Determine the (x, y) coordinate at the center of the cell enclosing the given text.  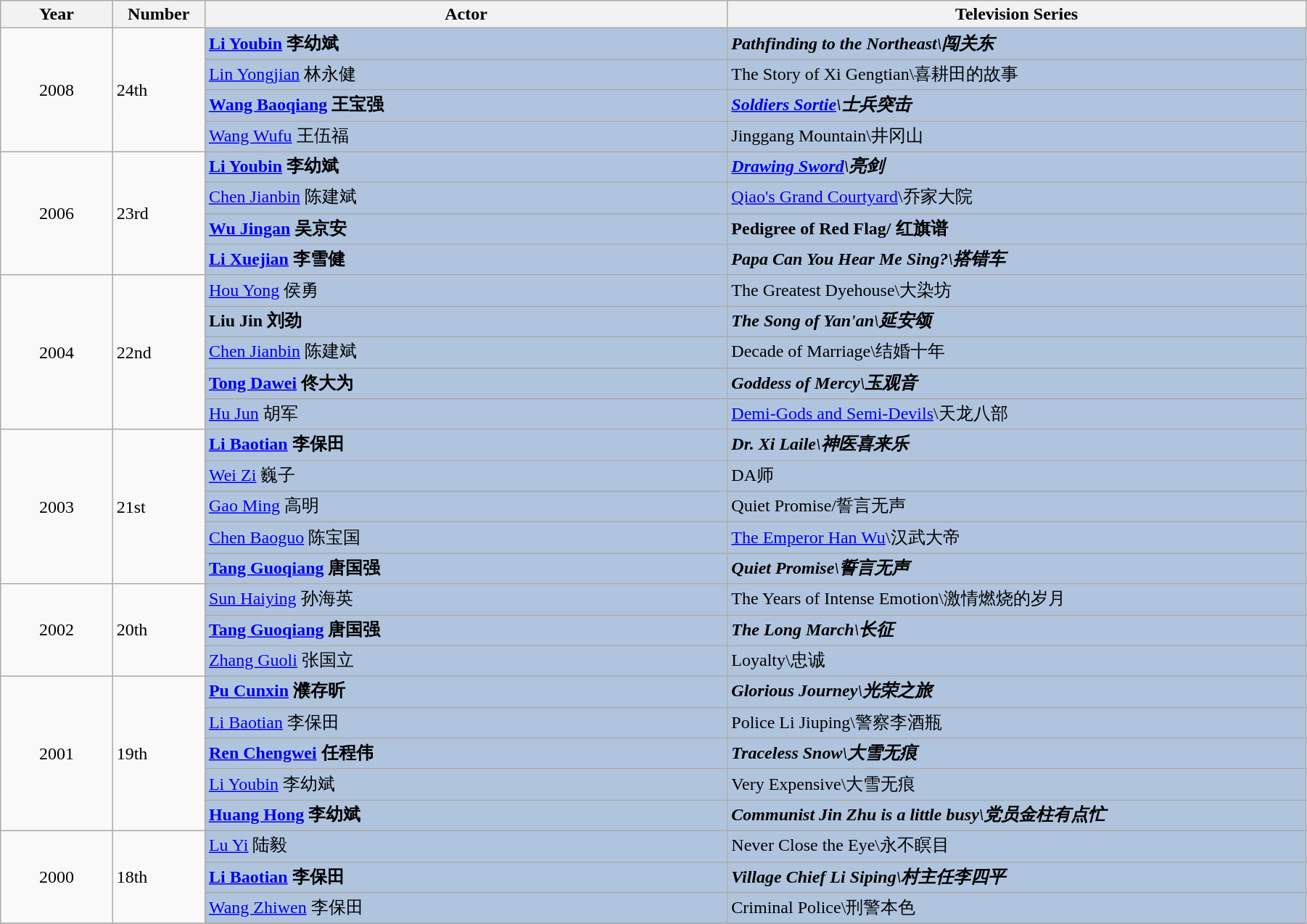
Pu Cunxin 濮存昕 (466, 692)
Wang Zhiwen 李保田 (466, 908)
Pedigree of Red Flag/ 红旗谱 (1017, 229)
The Story of Xi Gengtian\喜耕田的故事 (1017, 74)
Wang Baoqiang 王宝强 (466, 106)
Loyalty\忠诚 (1017, 661)
Actor (466, 15)
The Song of Yan'an\延安颂 (1017, 322)
Papa Can You Hear Me Sing?\搭错车 (1017, 260)
19th (158, 754)
Police Li Jiuping\警察李酒瓶 (1017, 722)
Village Chief Li Siping\村主任李四平 (1017, 878)
Goddess of Mercy\玉观音 (1017, 383)
Quiet Promise\誓言无声 (1017, 569)
Ren Chengwei 任程伟 (466, 754)
Communist Jin Zhu is a little busy\党员金柱有点忙 (1017, 815)
2006 (57, 213)
Liu Jin 刘劲 (466, 322)
2002 (57, 630)
The Greatest Dyehouse\大染坊 (1017, 290)
23rd (158, 213)
Li Xuejian 李雪健 (466, 260)
Lin Yongjian 林永健 (466, 74)
2000 (57, 877)
Hu Jun 胡军 (466, 415)
The Years of Intense Emotion\激情燃烧的岁月 (1017, 599)
2001 (57, 754)
Qiao's Grand Courtyard\乔家大院 (1017, 199)
24th (158, 90)
2003 (57, 506)
Lu Yi 陆毅 (466, 846)
18th (158, 877)
Number (158, 15)
Wang Wufu 王伍福 (466, 136)
Hou Yong 侯勇 (466, 290)
The Long March\长征 (1017, 631)
22nd (158, 352)
Criminal Police\刑警本色 (1017, 908)
Traceless Snow\大雪无痕 (1017, 754)
Dr. Xi Laile\神医喜来乐 (1017, 445)
Drawing Sword\亮剑 (1017, 167)
DA师 (1017, 476)
20th (158, 630)
Television Series (1017, 15)
Quiet Promise/誓言无声 (1017, 506)
Decade of Marriage\结婚十年 (1017, 352)
Wei Zi 巍子 (466, 476)
Jinggang Mountain\井冈山 (1017, 136)
Chen Baoguo 陈宝国 (466, 538)
21st (158, 506)
The Emperor Han Wu\汉武大帝 (1017, 538)
Huang Hong 李幼斌 (466, 815)
Demi-Gods and Semi-Devils\天龙八部 (1017, 415)
Very Expensive\大雪无痕 (1017, 785)
Year (57, 15)
Sun Haiying 孙海英 (466, 599)
Pathfinding to the Northeast\闯关东 (1017, 44)
Never Close the Eye\永不瞑目 (1017, 846)
2004 (57, 352)
Gao Ming 高明 (466, 506)
Glorious Journey\光荣之旅 (1017, 692)
Zhang Guoli 张国立 (466, 661)
2008 (57, 90)
Wu Jingan 吴京安 (466, 229)
Tong Dawei 佟大为 (466, 383)
Soldiers Sortie\士兵突击 (1017, 106)
